Find where the given text appears and provide that cell's center as (x, y) coordinate. 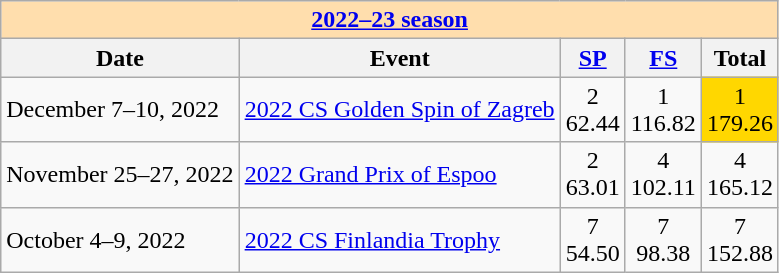
2022–23 season (390, 20)
2022 Grand Prix of Espoo (400, 174)
7 98.38 (663, 240)
2022 CS Golden Spin of Zagreb (400, 110)
2 62.44 (592, 110)
1 116.82 (663, 110)
November 25–27, 2022 (120, 174)
Total (740, 58)
December 7–10, 2022 (120, 110)
2022 CS Finlandia Trophy (400, 240)
1 179.26 (740, 110)
2 63.01 (592, 174)
Event (400, 58)
October 4–9, 2022 (120, 240)
4 102.11 (663, 174)
Date (120, 58)
4 165.12 (740, 174)
7 152.88 (740, 240)
7 54.50 (592, 240)
FS (663, 58)
SP (592, 58)
